Detect which cell encompasses the target text, then output its (X, Y) center coordinate. 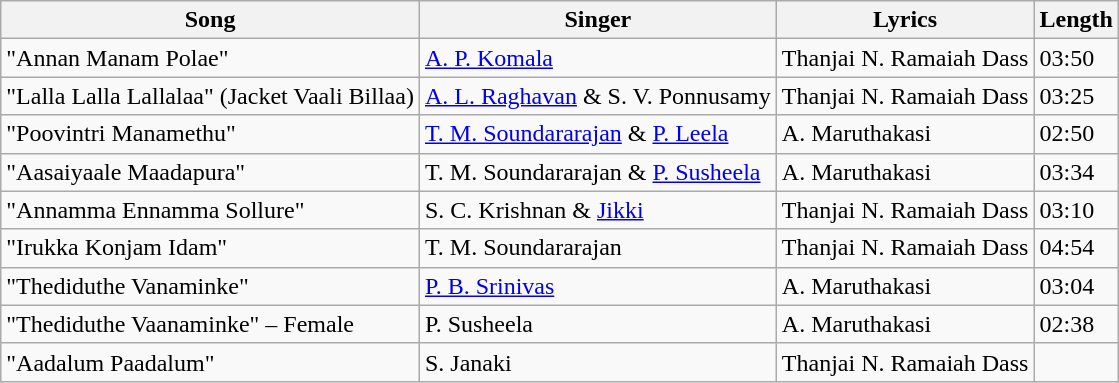
"Thediduthe Vaanaminke" – Female (210, 324)
03:34 (1076, 172)
P. B. Srinivas (598, 286)
P. Susheela (598, 324)
"Annan Manam Polae" (210, 58)
02:50 (1076, 134)
"Annamma Ennamma Sollure" (210, 210)
"Lalla Lalla Lallalaa" (Jacket Vaali Billaa) (210, 96)
03:10 (1076, 210)
T. M. Soundararajan (598, 248)
A. P. Komala (598, 58)
S. C. Krishnan & Jikki (598, 210)
"Poovintri Manamethu" (210, 134)
03:50 (1076, 58)
04:54 (1076, 248)
02:38 (1076, 324)
Singer (598, 20)
03:25 (1076, 96)
"Irukka Konjam Idam" (210, 248)
S. Janaki (598, 362)
A. L. Raghavan & S. V. Ponnusamy (598, 96)
Lyrics (905, 20)
T. M. Soundararajan & P. Susheela (598, 172)
T. M. Soundararajan & P. Leela (598, 134)
Length (1076, 20)
"Aadalum Paadalum" (210, 362)
"Aasaiyaale Maadapura" (210, 172)
03:04 (1076, 286)
"Thediduthe Vanaminke" (210, 286)
Song (210, 20)
